From the cell containing the given text, extract its center point as (x, y) coordinate. 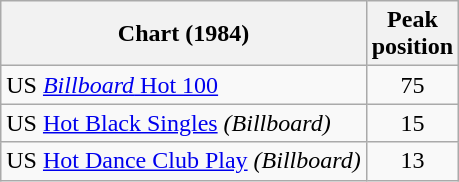
Peakposition (412, 34)
Chart (1984) (184, 34)
15 (412, 123)
US Hot Dance Club Play (Billboard) (184, 161)
US Hot Black Singles (Billboard) (184, 123)
13 (412, 161)
US Billboard Hot 100 (184, 85)
75 (412, 85)
